Identify which cell holds the provided text, then report its (x, y) central coordinate. 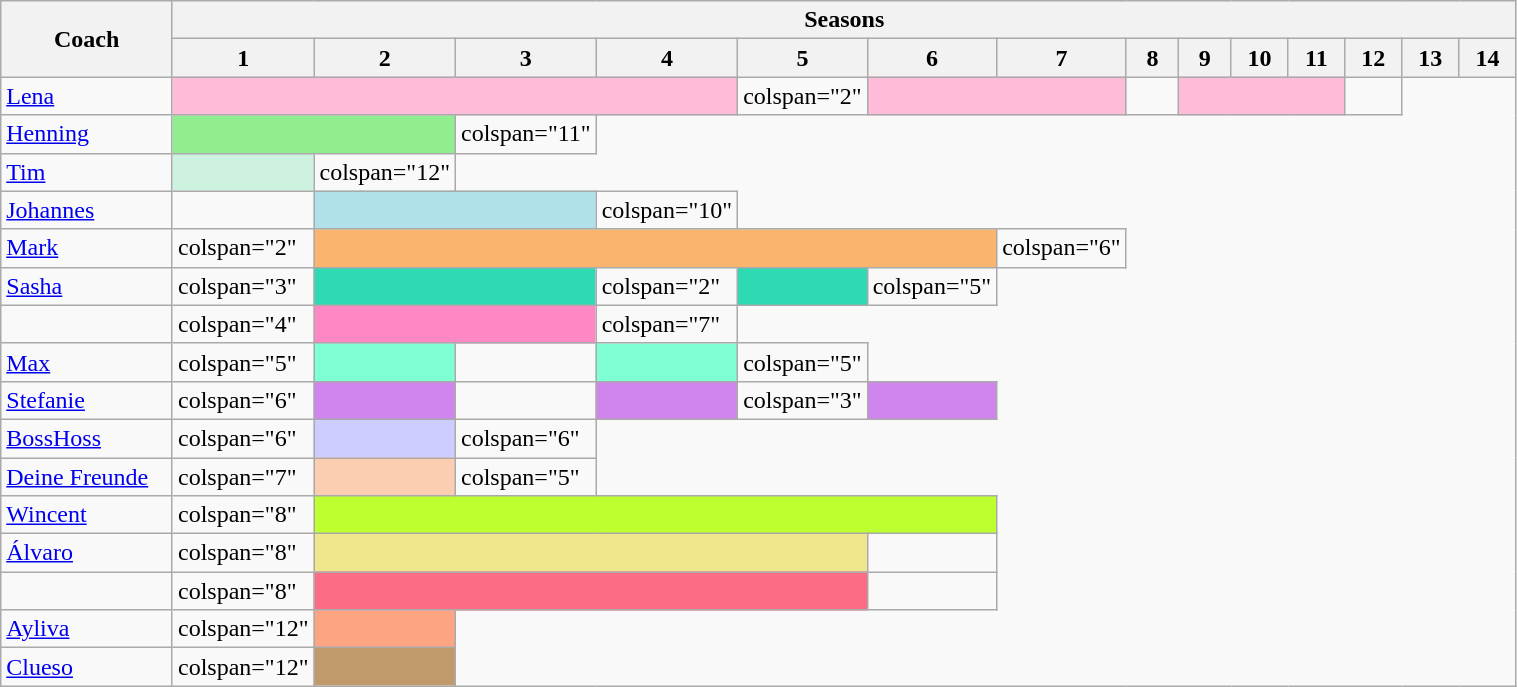
11 (1316, 58)
Seasons (844, 20)
9 (1205, 58)
13 (1430, 58)
Sasha (87, 286)
2 (385, 58)
Coach (87, 39)
colspan="10" (667, 210)
BossHoss (87, 438)
Ayliva (87, 629)
Deine Freunde (87, 477)
Johannes (87, 210)
Stefanie (87, 400)
6 (932, 58)
Henning (87, 134)
5 (803, 58)
colspan="4" (243, 324)
1 (243, 58)
Clueso (87, 667)
12 (1374, 58)
4 (667, 58)
Max (87, 362)
10 (1260, 58)
7 (1062, 58)
Wincent (87, 515)
Lena (87, 96)
Álvaro (87, 553)
Mark (87, 248)
3 (526, 58)
colspan="11" (526, 134)
14 (1488, 58)
8 (1152, 58)
Tim (87, 172)
